Provide the (X, Y) coordinate of the cell's center where the given text is located.  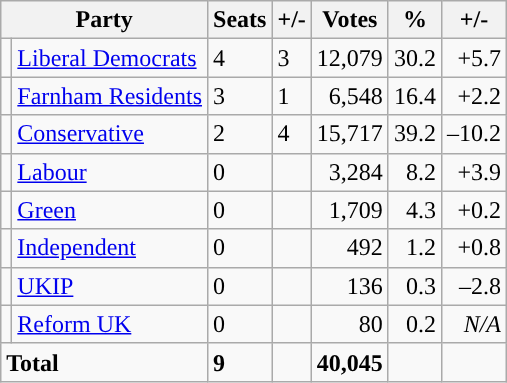
12,079 (350, 58)
+2.2 (474, 96)
Independent (110, 248)
1 (292, 96)
% (414, 20)
0.2 (414, 324)
39.2 (414, 134)
2 (240, 134)
Liberal Democrats (110, 58)
+0.2 (474, 210)
492 (350, 248)
30.2 (414, 58)
Seats (240, 20)
N/A (474, 324)
+3.9 (474, 172)
Conservative (110, 134)
Green (110, 210)
–2.8 (474, 286)
15,717 (350, 134)
3,284 (350, 172)
Votes (350, 20)
9 (240, 362)
–10.2 (474, 134)
136 (350, 286)
80 (350, 324)
1.2 (414, 248)
4.3 (414, 210)
UKIP (110, 286)
0.3 (414, 286)
+0.8 (474, 248)
1,709 (350, 210)
Party (104, 20)
Labour (110, 172)
+5.7 (474, 58)
40,045 (350, 362)
Reform UK (110, 324)
6,548 (350, 96)
16.4 (414, 96)
Total (104, 362)
8.2 (414, 172)
Farnham Residents (110, 96)
